Find where the given text appears and provide that cell's center as (x, y) coordinate. 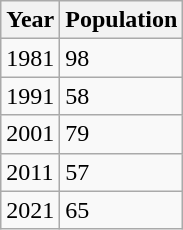
Year (30, 20)
58 (122, 96)
2001 (30, 134)
2011 (30, 172)
98 (122, 58)
79 (122, 134)
1991 (30, 96)
57 (122, 172)
2021 (30, 210)
65 (122, 210)
Population (122, 20)
1981 (30, 58)
